Provide the (X, Y) coordinate of the cell's center where the given text is located.  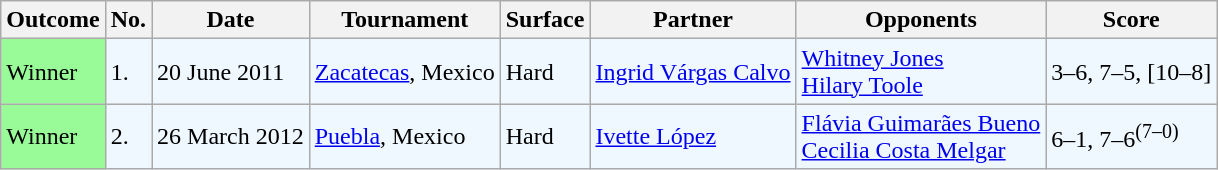
No. (128, 20)
Zacatecas, Mexico (404, 72)
Outcome (53, 20)
Ivette López (693, 136)
26 March 2012 (231, 136)
6–1, 7–6(7–0) (1132, 136)
Opponents (921, 20)
Score (1132, 20)
Date (231, 20)
2. (128, 136)
Partner (693, 20)
Ingrid Várgas Calvo (693, 72)
Puebla, Mexico (404, 136)
3–6, 7–5, [10–8] (1132, 72)
1. (128, 72)
Whitney Jones Hilary Toole (921, 72)
Surface (545, 20)
Flávia Guimarães Bueno Cecilia Costa Melgar (921, 136)
20 June 2011 (231, 72)
Tournament (404, 20)
